Capture the cell that displays the provided text and extract its (X, Y) central coordinate. 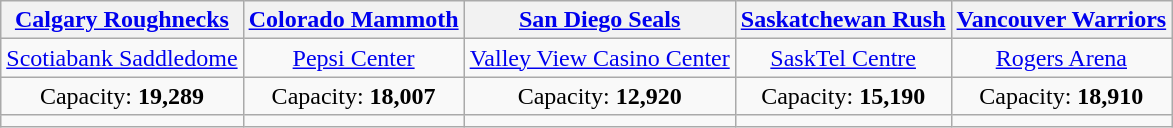
Rogers Arena (1062, 58)
Saskatchewan Rush (843, 20)
San Diego Seals (600, 20)
Pepsi Center (354, 58)
Capacity: 18,910 (1062, 96)
Scotiabank Saddledome (122, 58)
Capacity: 18,007 (354, 96)
Valley View Casino Center (600, 58)
Capacity: 12,920 (600, 96)
Colorado Mammoth (354, 20)
SaskTel Centre (843, 58)
Capacity: 19,289 (122, 96)
Calgary Roughnecks (122, 20)
Vancouver Warriors (1062, 20)
Capacity: 15,190 (843, 96)
